Return [X, Y] of the center of cell containing provided text 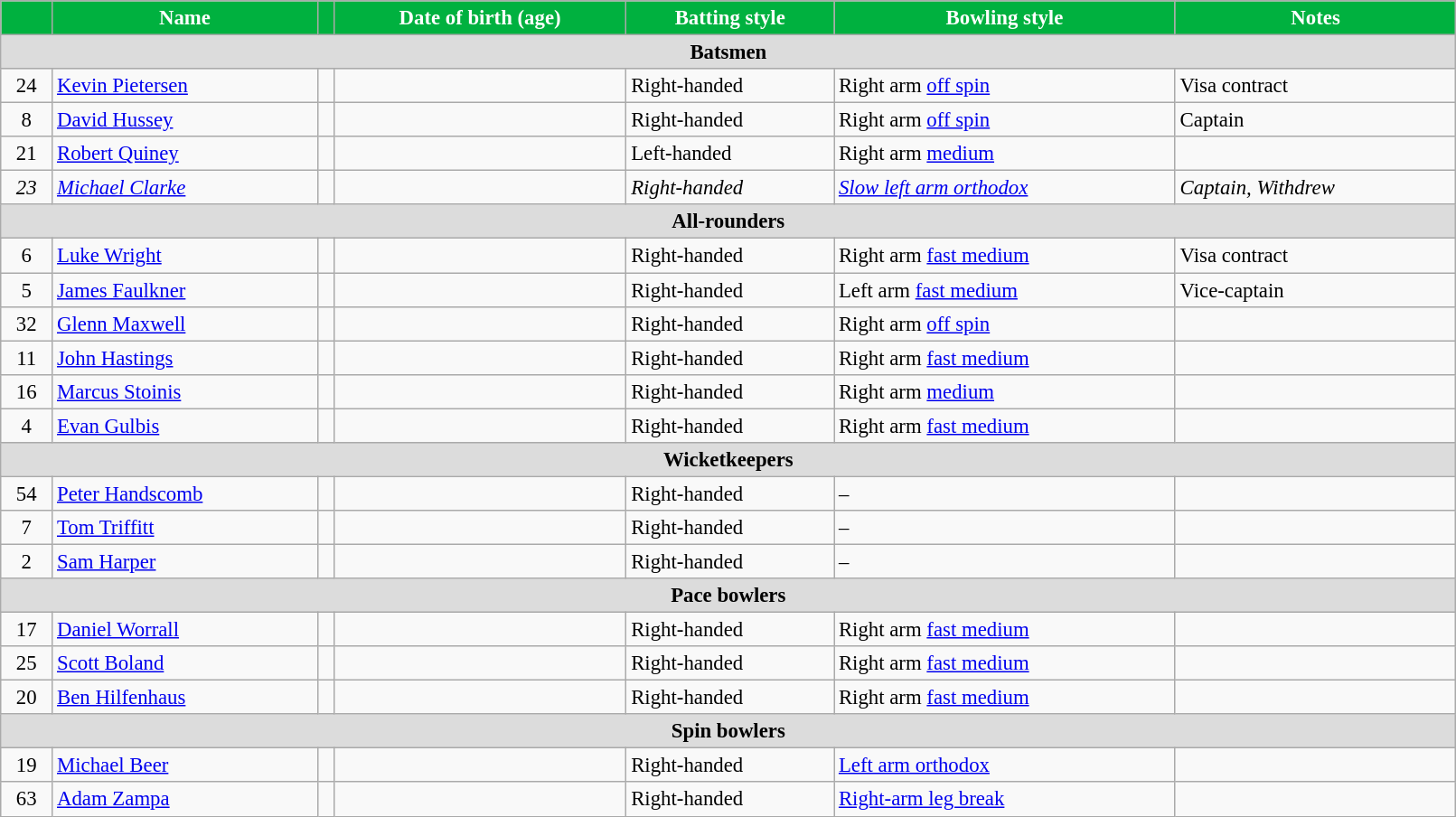
Sam Harper [184, 561]
20 [27, 698]
Marcus Stoinis [184, 391]
Date of birth (age) [480, 18]
54 [27, 493]
6 [27, 256]
Slow left arm orthodox [1005, 188]
Bowling style [1005, 18]
19 [27, 765]
John Hastings [184, 358]
23 [27, 188]
All-rounders [728, 221]
16 [27, 391]
Batting style [730, 18]
25 [27, 663]
Kevin Pietersen [184, 86]
Daniel Worrall [184, 630]
Batsmen [728, 52]
Name [184, 18]
David Hussey [184, 120]
21 [27, 154]
11 [27, 358]
Right-arm leg break [1005, 800]
Pace bowlers [728, 596]
Michael Beer [184, 765]
Michael Clarke [184, 188]
Left-handed [730, 154]
63 [27, 800]
Ben Hilfenhaus [184, 698]
Vice-captain [1316, 290]
5 [27, 290]
Captain [1316, 120]
James Faulkner [184, 290]
Captain, Withdrew [1316, 188]
Evan Gulbis [184, 426]
Notes [1316, 18]
Luke Wright [184, 256]
Spin bowlers [728, 731]
4 [27, 426]
8 [27, 120]
Peter Handscomb [184, 493]
Left arm orthodox [1005, 765]
Wicketkeepers [728, 460]
2 [27, 561]
7 [27, 528]
Left arm fast medium [1005, 290]
Scott Boland [184, 663]
Tom Triffitt [184, 528]
Robert Quiney [184, 154]
32 [27, 324]
24 [27, 86]
Adam Zampa [184, 800]
17 [27, 630]
Glenn Maxwell [184, 324]
